Pinpoint the cell where the given text exists, returning its (X, Y) midpoint coordinate. 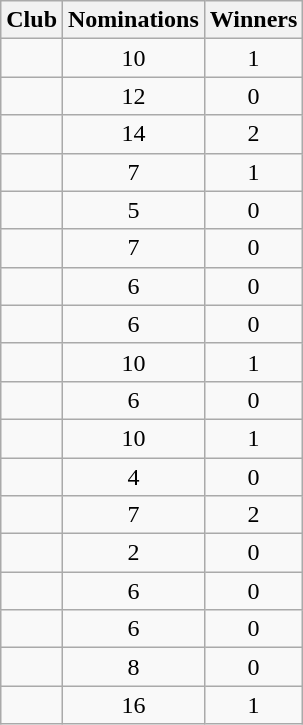
14 (134, 134)
Club (32, 20)
Nominations (134, 20)
5 (134, 210)
12 (134, 96)
8 (134, 667)
Winners (254, 20)
4 (134, 477)
16 (134, 705)
